Return (x, y) of the center of cell containing provided text 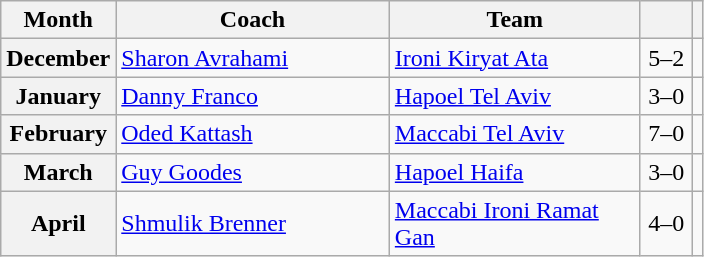
Hapoel Tel Aviv (514, 96)
April (58, 224)
5–2 (666, 58)
Hapoel Haifa (514, 172)
Danny Franco (253, 96)
March (58, 172)
February (58, 134)
January (58, 96)
Oded Kattash (253, 134)
Ironi Kiryat Ata (514, 58)
Team (514, 20)
Coach (253, 20)
December (58, 58)
7–0 (666, 134)
Guy Goodes (253, 172)
Shmulik Brenner (253, 224)
4–0 (666, 224)
Month (58, 20)
Maccabi Ironi Ramat Gan (514, 224)
Sharon Avrahami (253, 58)
Maccabi Tel Aviv (514, 134)
